Scan for the cell matching the given text and deliver its [x, y] coordinate at center. 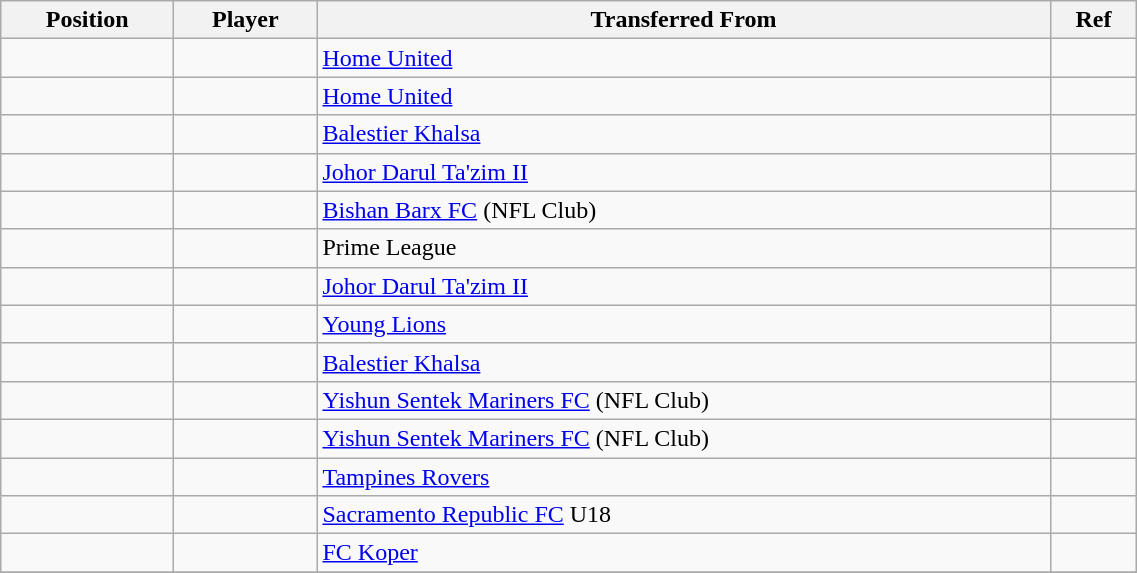
Position [88, 20]
Prime League [684, 248]
FC Koper [684, 553]
Young Lions [684, 324]
Bishan Barx FC (NFL Club) [684, 210]
Player [246, 20]
Tampines Rovers [684, 477]
Sacramento Republic FC U18 [684, 515]
Ref [1094, 20]
Transferred From [684, 20]
